Return the [x, y] coordinate for the center point of the cell that contains the specified text.  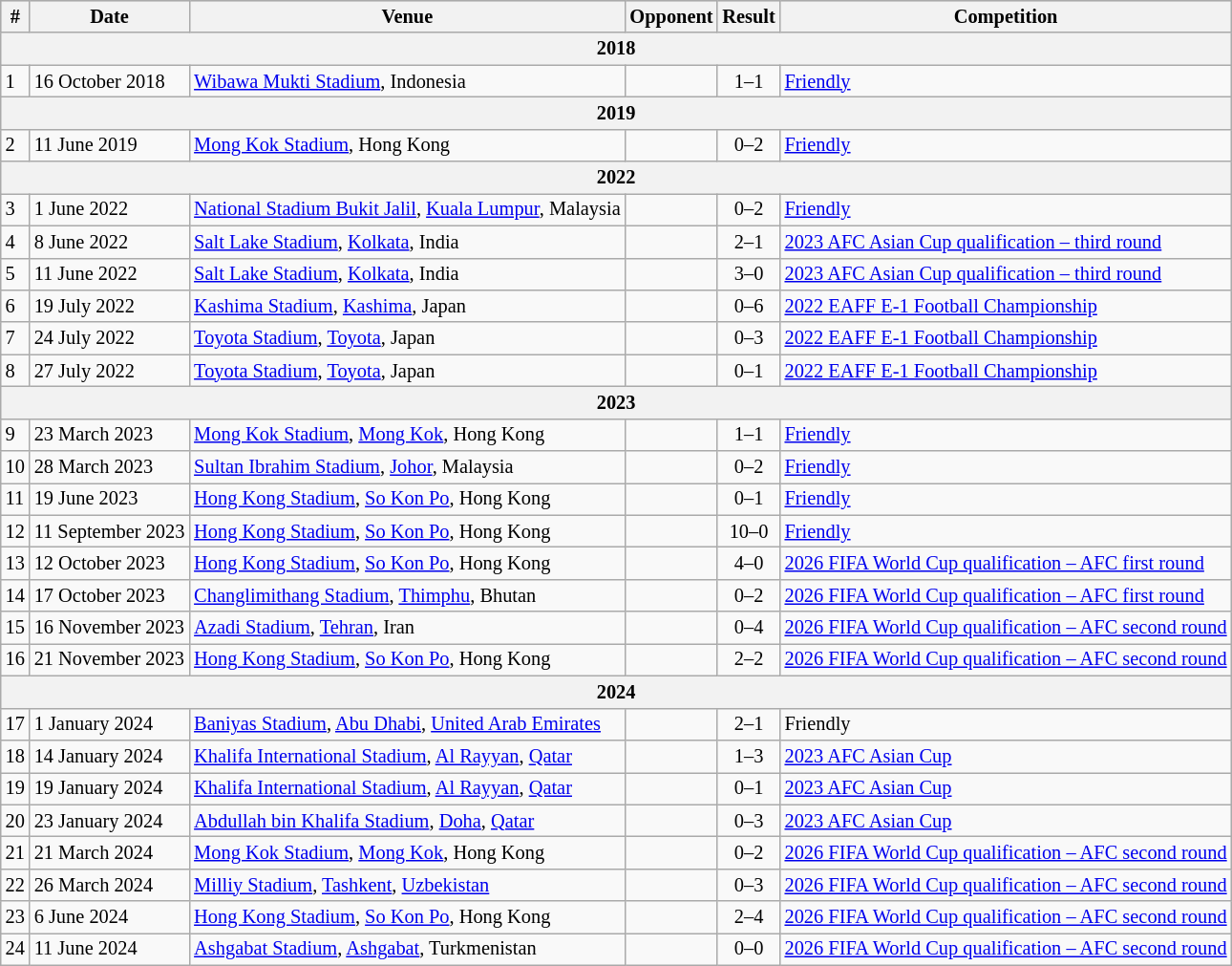
Ashgabat Stadium, Ashgabat, Turkmenistan [407, 949]
17 [15, 724]
17 October 2023 [109, 595]
National Stadium Bukit Jalil, Kuala Lumpur, Malaysia [407, 209]
Mong Kok Stadium, Hong Kong [407, 145]
Baniyas Stadium, Abu Dhabi, United Arab Emirates [407, 724]
15 [15, 628]
28 March 2023 [109, 467]
Wibawa Mukti Stadium, Indonesia [407, 81]
24 [15, 949]
1–3 [749, 756]
6 June 2024 [109, 917]
23 March 2023 [109, 435]
2022 [617, 178]
21 November 2023 [109, 659]
0–6 [749, 306]
3 [15, 209]
Milliy Stadium, Tashkent, Uzbekistan [407, 885]
22 [15, 885]
Competition [1007, 16]
16 [15, 659]
11 June 2019 [109, 145]
23 January 2024 [109, 821]
Opponent [672, 16]
20 [15, 821]
21 March 2024 [109, 852]
19 January 2024 [109, 788]
12 October 2023 [109, 563]
2023 [617, 402]
0–0 [749, 949]
Azadi Stadium, Tehran, Iran [407, 628]
16 October 2018 [109, 81]
11 September 2023 [109, 531]
21 [15, 852]
1 June 2022 [109, 209]
14 January 2024 [109, 756]
14 [15, 595]
2018 [617, 49]
19 [15, 788]
8 [15, 371]
26 March 2024 [109, 885]
0–4 [749, 628]
10 [15, 467]
2–4 [749, 917]
19 July 2022 [109, 306]
4 [15, 242]
Changlimithang Stadium, Thimphu, Bhutan [407, 595]
19 June 2023 [109, 499]
Kashima Stadium, Kashima, Japan [407, 306]
11 June 2024 [109, 949]
11 [15, 499]
10–0 [749, 531]
18 [15, 756]
24 July 2022 [109, 338]
11 June 2022 [109, 274]
23 [15, 917]
# [15, 16]
4–0 [749, 563]
Result [749, 16]
9 [15, 435]
27 July 2022 [109, 371]
7 [15, 338]
8 June 2022 [109, 242]
2 [15, 145]
5 [15, 274]
3–0 [749, 274]
Venue [407, 16]
2–2 [749, 659]
1 January 2024 [109, 724]
12 [15, 531]
13 [15, 563]
Abdullah bin Khalifa Stadium, Doha, Qatar [407, 821]
6 [15, 306]
Date [109, 16]
16 November 2023 [109, 628]
2024 [617, 692]
2019 [617, 113]
1 [15, 81]
Sultan Ibrahim Stadium, Johor, Malaysia [407, 467]
